Search for the cell housing the specified text and yield its [X, Y] center coordinate. 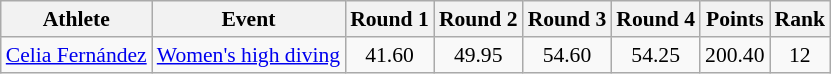
Athlete [76, 19]
200.40 [734, 55]
Rank [800, 19]
54.25 [656, 55]
Celia Fernández [76, 55]
Round 3 [568, 19]
41.60 [390, 55]
12 [800, 55]
Round 4 [656, 19]
Event [248, 19]
49.95 [478, 55]
54.60 [568, 55]
Round 2 [478, 19]
Women's high diving [248, 55]
Points [734, 19]
Round 1 [390, 19]
